Return [x, y] of the center of cell containing provided text 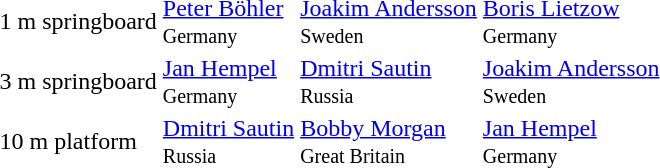
Dmitri SautinRussia [389, 82]
Jan HempelGermany [228, 82]
